Locate the cell with the specified text and output its (x, y) center coordinate. 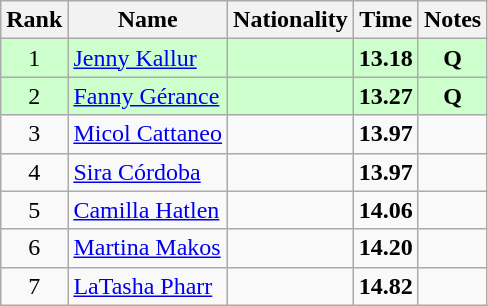
Nationality (291, 20)
Time (386, 20)
5 (34, 210)
Sira Córdoba (148, 172)
1 (34, 58)
7 (34, 286)
Notes (452, 20)
3 (34, 134)
Martina Makos (148, 248)
14.20 (386, 248)
Rank (34, 20)
2 (34, 96)
Micol Cattaneo (148, 134)
4 (34, 172)
13.27 (386, 96)
6 (34, 248)
Jenny Kallur (148, 58)
14.82 (386, 286)
Fanny Gérance (148, 96)
13.18 (386, 58)
Name (148, 20)
Camilla Hatlen (148, 210)
14.06 (386, 210)
LaTasha Pharr (148, 286)
